From the cell containing the given text, extract its center point as (x, y) coordinate. 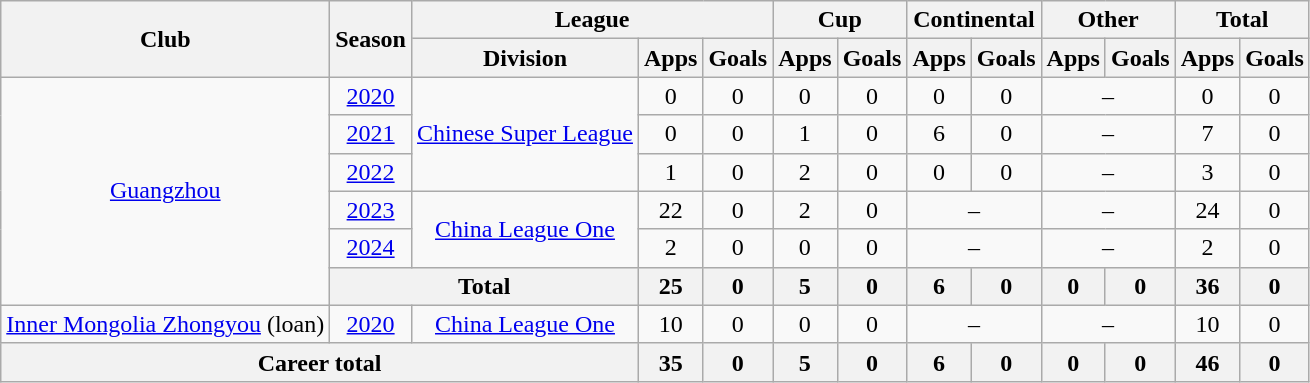
36 (1207, 286)
22 (670, 210)
3 (1207, 172)
Guangzhou (166, 191)
25 (670, 286)
Division (524, 58)
Chinese Super League (524, 134)
7 (1207, 134)
Cup (840, 20)
35 (670, 362)
Club (166, 39)
24 (1207, 210)
Continental (974, 20)
2024 (371, 248)
Other (1108, 20)
Career total (320, 362)
Season (371, 39)
46 (1207, 362)
Inner Mongolia Zhongyou (loan) (166, 324)
2022 (371, 172)
League (592, 20)
2021 (371, 134)
2023 (371, 210)
